Return the [X, Y] coordinate for the center point of the cell that contains the specified text.  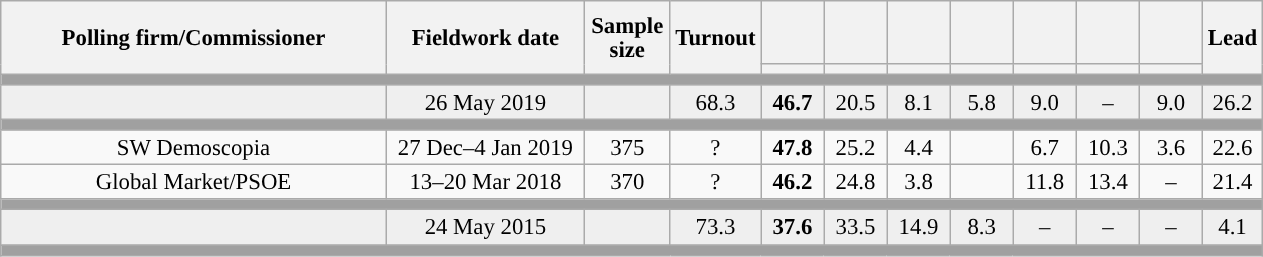
47.8 [792, 148]
24 May 2015 [485, 228]
6.7 [1044, 148]
26 May 2019 [485, 102]
13–20 Mar 2018 [485, 182]
3.6 [1170, 148]
Global Market/PSOE [194, 182]
Lead [1232, 38]
SW Demoscopia [194, 148]
Polling firm/Commissioner [194, 38]
73.3 [716, 228]
10.3 [1108, 148]
26.2 [1232, 102]
25.2 [856, 148]
375 [627, 148]
22.6 [1232, 148]
21.4 [1232, 182]
46.7 [792, 102]
14.9 [918, 228]
33.5 [856, 228]
11.8 [1044, 182]
20.5 [856, 102]
46.2 [792, 182]
4.4 [918, 148]
13.4 [1108, 182]
8.3 [982, 228]
Turnout [716, 38]
37.6 [792, 228]
370 [627, 182]
68.3 [716, 102]
5.8 [982, 102]
27 Dec–4 Jan 2019 [485, 148]
8.1 [918, 102]
3.8 [918, 182]
24.8 [856, 182]
Fieldwork date [485, 38]
4.1 [1232, 228]
Sample size [627, 38]
